Pinpoint the cell where the given text exists, returning its [X, Y] midpoint coordinate. 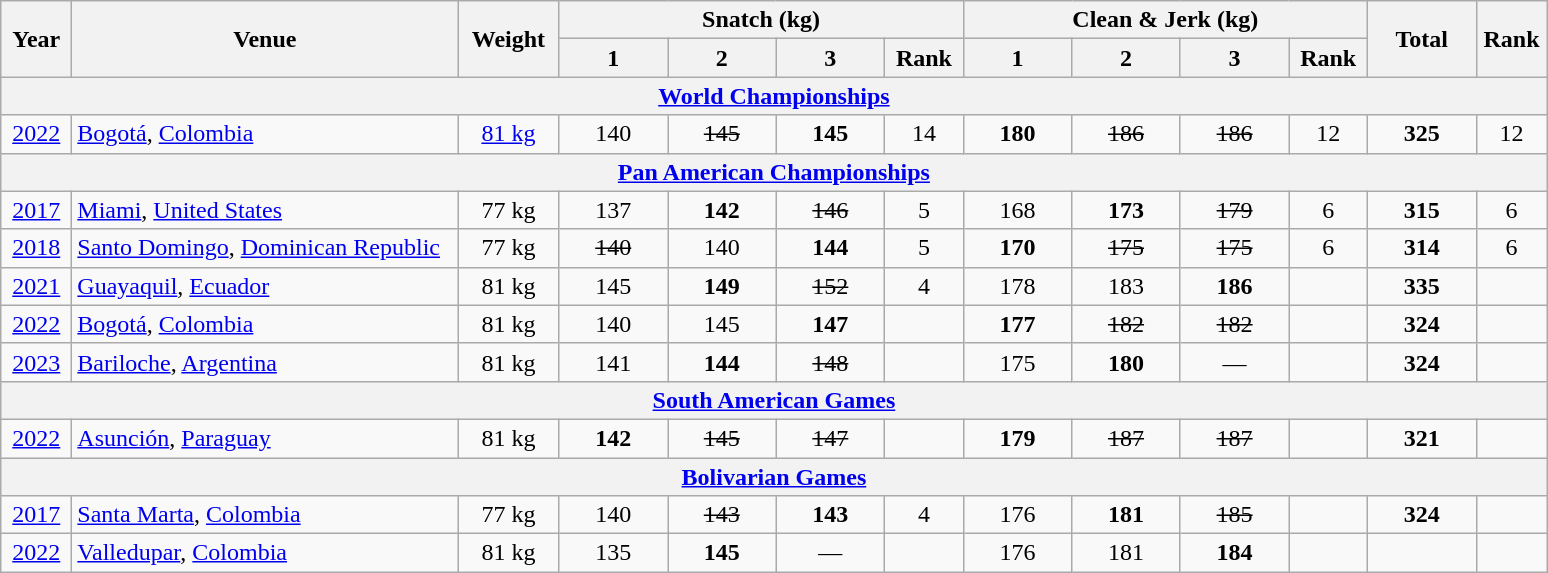
335 [1422, 286]
146 [830, 210]
135 [614, 553]
148 [830, 362]
314 [1422, 248]
141 [614, 362]
152 [830, 286]
Total [1422, 39]
178 [1018, 286]
177 [1018, 324]
Snatch (kg) [761, 20]
Pan American Championships [774, 172]
South American Games [774, 400]
14 [924, 134]
Year [36, 39]
170 [1018, 248]
168 [1018, 210]
321 [1422, 438]
Clean & Jerk (kg) [1165, 20]
Valledupar, Colombia [265, 553]
2018 [36, 248]
Miami, United States [265, 210]
Venue [265, 39]
173 [1126, 210]
137 [614, 210]
2023 [36, 362]
183 [1126, 286]
Asunción, Paraguay [265, 438]
Santa Marta, Colombia [265, 515]
World Championships [774, 96]
Bolivarian Games [774, 477]
185 [1234, 515]
149 [722, 286]
2021 [36, 286]
325 [1422, 134]
Weight [508, 39]
Guayaquil, Ecuador [265, 286]
Bariloche, Argentina [265, 362]
315 [1422, 210]
184 [1234, 553]
Santo Domingo, Dominican Republic [265, 248]
